Find where the given text appears and provide that cell's center as (x, y) coordinate. 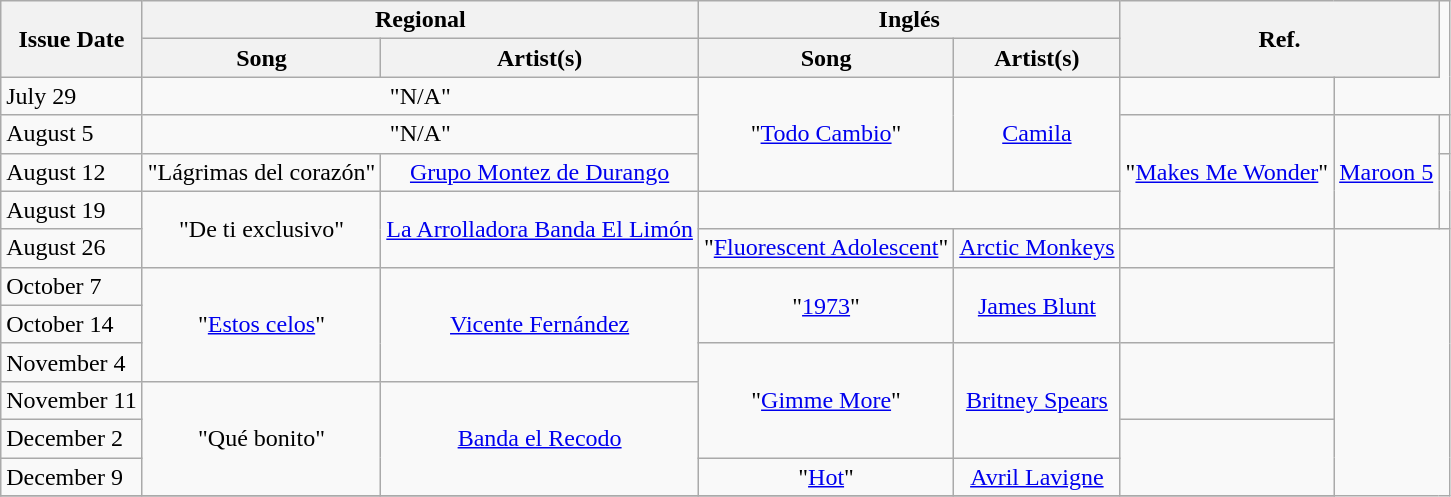
Issue Date (72, 39)
Vicente Fernández (540, 324)
Camila (1037, 134)
Arctic Monkeys (1037, 248)
August 19 (72, 210)
"Qué bonito" (262, 438)
"Fluorescent Adolescent" (826, 248)
November 4 (72, 362)
Grupo Montez de Durango (540, 172)
December 2 (72, 438)
"Gimme More" (826, 400)
October 7 (72, 286)
July 29 (72, 96)
"Hot" (826, 477)
October 14 (72, 324)
"Todo Cambio" (826, 134)
"De ti exclusivo" (262, 229)
Avril Lavigne (1037, 477)
Ref. (1280, 39)
Maroon 5 (1386, 172)
August 12 (72, 172)
La Arrolladora Banda El Limón (540, 229)
"Estos celos" (262, 324)
"Lágrimas del corazón" (262, 172)
Inglés (909, 20)
November 11 (72, 400)
"1973" (826, 305)
James Blunt (1037, 305)
August 5 (72, 134)
Britney Spears (1037, 400)
August 26 (72, 248)
December 9 (72, 477)
Regional (420, 20)
Banda el Recodo (540, 438)
"Makes Me Wonder" (1227, 172)
